Search for the cell housing the specified text and yield its (X, Y) center coordinate. 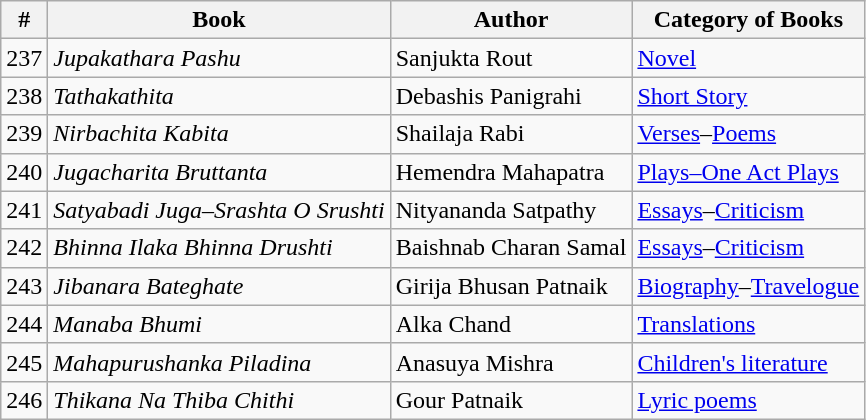
Jupakathara Pashu (219, 58)
Verses–Poems (748, 134)
Debashis Panigrahi (511, 96)
Sanjukta Rout (511, 58)
Nirbachita Kabita (219, 134)
242 (24, 248)
Children's literature (748, 362)
Alka Chand (511, 324)
Novel (748, 58)
# (24, 20)
Satyabadi Juga–Srashta O Srushti (219, 210)
241 (24, 210)
Girija Bhusan Patnaik (511, 286)
245 (24, 362)
246 (24, 400)
Jugacharita Bruttanta (219, 172)
Gour Patnaik (511, 400)
Jibanara Bateghate (219, 286)
Biography–Travelogue (748, 286)
Category of Books (748, 20)
Short Story (748, 96)
Shailaja Rabi (511, 134)
Translations (748, 324)
Author (511, 20)
244 (24, 324)
Hemendra Mahapatra (511, 172)
Nityananda Satpathy (511, 210)
Mahapurushanka Piladina (219, 362)
240 (24, 172)
Baishnab Charan Samal (511, 248)
238 (24, 96)
Plays–One Act Plays (748, 172)
237 (24, 58)
Thikana Na Thiba Chithi (219, 400)
Book (219, 20)
Tathakathita (219, 96)
243 (24, 286)
Anasuya Mishra (511, 362)
Manaba Bhumi (219, 324)
239 (24, 134)
Lyric poems (748, 400)
Bhinna Ilaka Bhinna Drushti (219, 248)
